Locate the cell with the specified text and output its [X, Y] center coordinate. 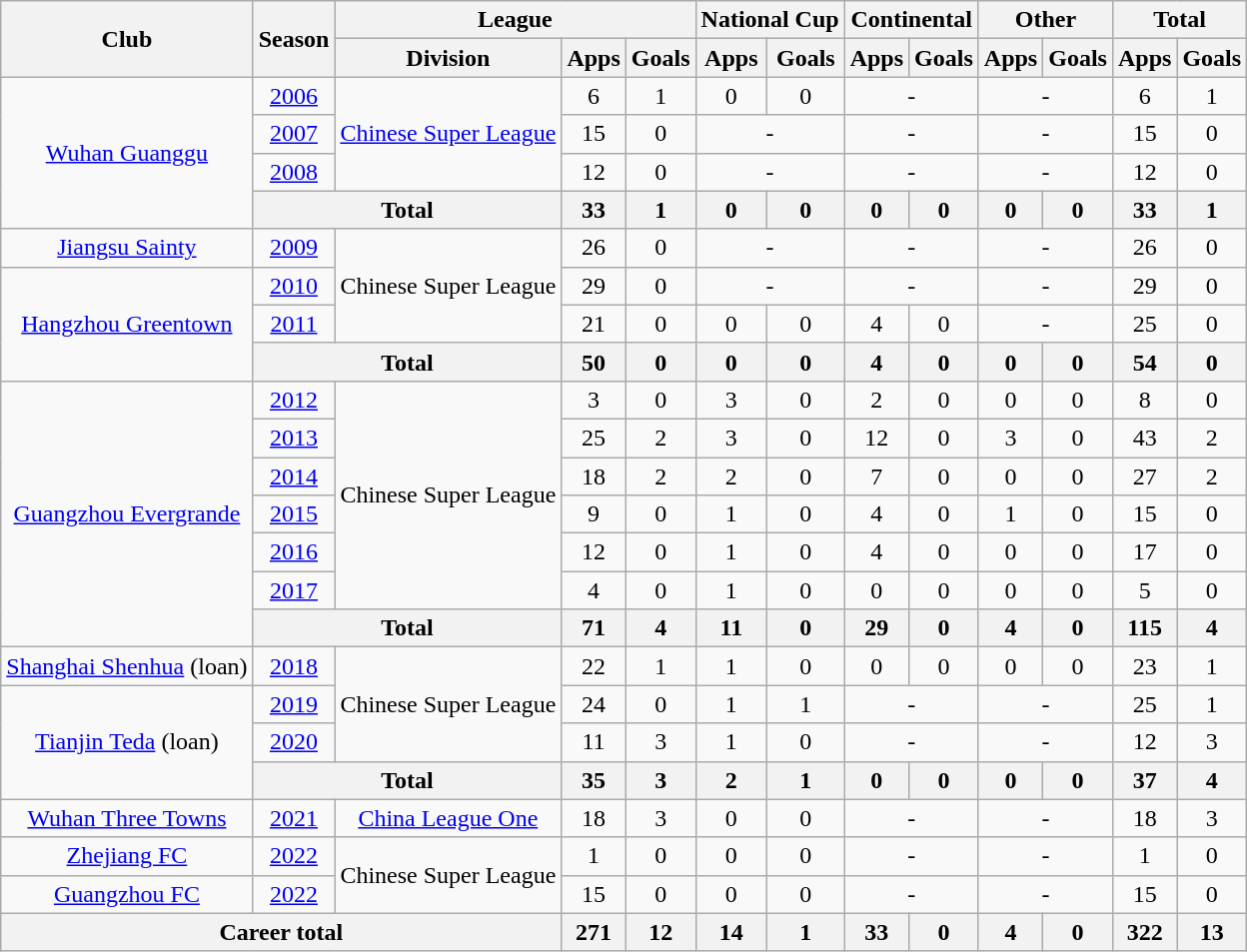
24 [594, 704]
2018 [294, 666]
13 [1212, 932]
7 [876, 476]
Guangzhou FC [127, 894]
2007 [294, 134]
2013 [294, 438]
71 [594, 628]
27 [1144, 476]
Division [448, 58]
22 [594, 666]
9 [594, 514]
Zhejiang FC [127, 856]
Career total [282, 932]
Wuhan Three Towns [127, 818]
115 [1144, 628]
Tianjin Teda (loan) [127, 742]
322 [1144, 932]
2017 [294, 590]
2014 [294, 476]
5 [1144, 590]
21 [594, 324]
17 [1144, 552]
Shanghai Shenhua (loan) [127, 666]
2019 [294, 704]
Season [294, 39]
Wuhan Guanggu [127, 153]
37 [1144, 780]
2020 [294, 742]
8 [1144, 400]
2021 [294, 818]
35 [594, 780]
League [516, 20]
2009 [294, 248]
23 [1144, 666]
271 [594, 932]
2006 [294, 96]
China League One [448, 818]
2010 [294, 286]
2011 [294, 324]
Guangzhou Evergrande [127, 513]
Continental [911, 20]
14 [731, 932]
2016 [294, 552]
2008 [294, 172]
43 [1144, 438]
Other [1045, 20]
Hangzhou Greentown [127, 324]
2012 [294, 400]
Jiangsu Sainty [127, 248]
National Cup [769, 20]
54 [1144, 362]
50 [594, 362]
Club [127, 39]
2015 [294, 514]
